Scan for the cell matching the given text and deliver its (X, Y) coordinate at center. 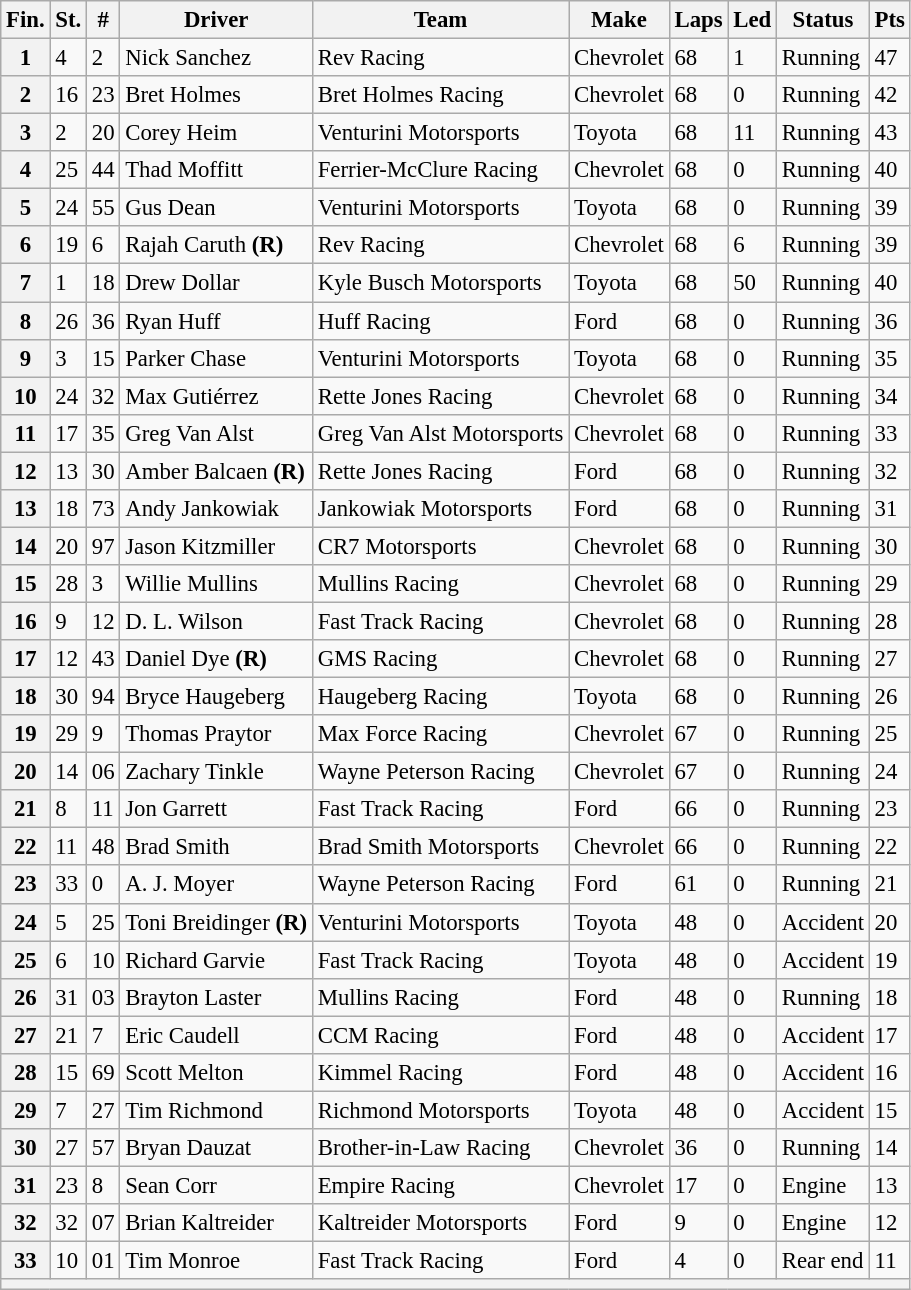
Eric Caudell (216, 1035)
34 (890, 396)
Richard Garvie (216, 960)
Rear end (822, 1261)
Daniel Dye (R) (216, 659)
Team (440, 20)
61 (698, 885)
Max Gutiérrez (216, 396)
# (104, 20)
50 (752, 283)
Make (619, 20)
57 (104, 1148)
GMS Racing (440, 659)
Bret Holmes (216, 95)
Laps (698, 20)
Ryan Huff (216, 321)
97 (104, 546)
A. J. Moyer (216, 885)
Rajah Caruth (R) (216, 245)
Brian Kaltreider (216, 1223)
Drew Dollar (216, 283)
Fin. (26, 20)
Nick Sanchez (216, 58)
Toni Breidinger (R) (216, 922)
Kaltreider Motorsports (440, 1223)
01 (104, 1261)
Thomas Praytor (216, 734)
St. (68, 20)
Huff Racing (440, 321)
Status (822, 20)
Max Force Racing (440, 734)
Scott Melton (216, 1073)
Bryan Dauzat (216, 1148)
Jason Kitzmiller (216, 546)
Haugeberg Racing (440, 697)
Amber Balcaen (R) (216, 471)
03 (104, 997)
47 (890, 58)
Jon Garrett (216, 809)
Greg Van Alst Motorsports (440, 433)
Andy Jankowiak (216, 509)
Brad Smith Motorsports (440, 847)
07 (104, 1223)
Ferrier-McClure Racing (440, 170)
Parker Chase (216, 358)
Greg Van Alst (216, 433)
Kimmel Racing (440, 1073)
Tim Richmond (216, 1110)
Brother-in-Law Racing (440, 1148)
Pts (890, 20)
44 (104, 170)
Richmond Motorsports (440, 1110)
Corey Heim (216, 133)
Willie Mullins (216, 584)
Thad Moffitt (216, 170)
73 (104, 509)
Sean Corr (216, 1185)
Brayton Laster (216, 997)
Jankowiak Motorsports (440, 509)
55 (104, 208)
Gus Dean (216, 208)
Empire Racing (440, 1185)
D. L. Wilson (216, 621)
Bret Holmes Racing (440, 95)
Tim Monroe (216, 1261)
Brad Smith (216, 847)
Kyle Busch Motorsports (440, 283)
CR7 Motorsports (440, 546)
Bryce Haugeberg (216, 697)
Driver (216, 20)
69 (104, 1073)
94 (104, 697)
Led (752, 20)
Zachary Tinkle (216, 772)
42 (890, 95)
CCM Racing (440, 1035)
06 (104, 772)
